Return the (X, Y) coordinate for the center point of the cell that contains the specified text.  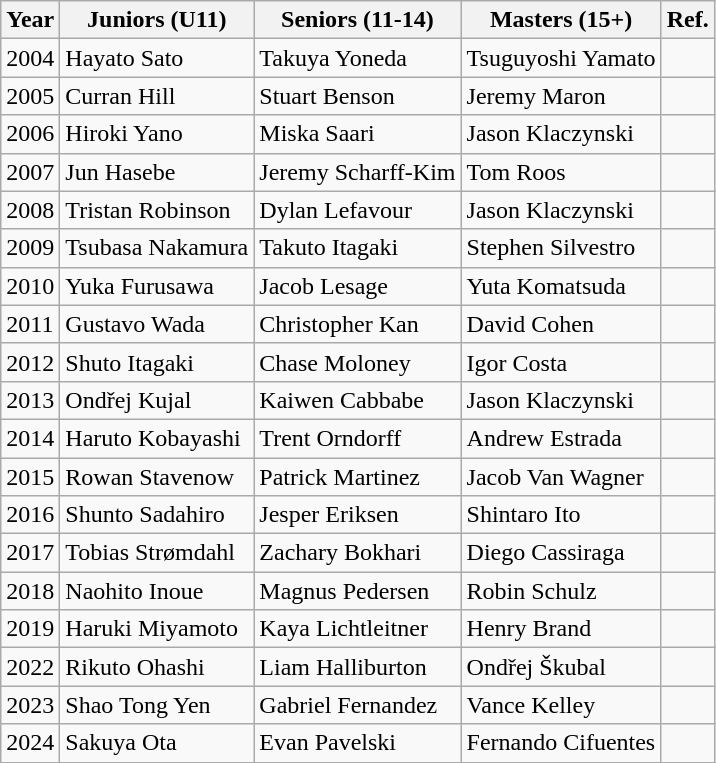
Year (30, 20)
Gustavo Wada (157, 324)
2015 (30, 477)
2012 (30, 362)
2009 (30, 248)
Haruto Kobayashi (157, 438)
2019 (30, 629)
Vance Kelley (561, 705)
2008 (30, 210)
2024 (30, 743)
Tsuguyoshi Yamato (561, 58)
2023 (30, 705)
Evan Pavelski (358, 743)
Sakuya Ota (157, 743)
Hiroki Yano (157, 134)
Stuart Benson (358, 96)
Tobias Strømdahl (157, 553)
Ref. (688, 20)
2006 (30, 134)
Rowan Stavenow (157, 477)
Patrick Martinez (358, 477)
Jun Hasebe (157, 172)
2011 (30, 324)
Tristan Robinson (157, 210)
Hayato Sato (157, 58)
Zachary Bokhari (358, 553)
Robin Schulz (561, 591)
Yuka Furusawa (157, 286)
2005 (30, 96)
2017 (30, 553)
Yuta Komatsuda (561, 286)
Gabriel Fernandez (358, 705)
Magnus Pedersen (358, 591)
Seniors (11-14) (358, 20)
2022 (30, 667)
Kaya Lichtleitner (358, 629)
Andrew Estrada (561, 438)
Stephen Silvestro (561, 248)
Jeremy Scharff-Kim (358, 172)
Fernando Cifuentes (561, 743)
2007 (30, 172)
Jacob Lesage (358, 286)
Ondřej Škubal (561, 667)
Naohito Inoue (157, 591)
Trent Orndorff (358, 438)
Jacob Van Wagner (561, 477)
Dylan Lefavour (358, 210)
Tsubasa Nakamura (157, 248)
2013 (30, 400)
Shao Tong Yen (157, 705)
2014 (30, 438)
Haruki Miyamoto (157, 629)
Shintaro Ito (561, 515)
Rikuto Ohashi (157, 667)
Takuto Itagaki (358, 248)
Igor Costa (561, 362)
Shuto Itagaki (157, 362)
Miska Saari (358, 134)
Jesper Eriksen (358, 515)
2018 (30, 591)
David Cohen (561, 324)
2010 (30, 286)
Kaiwen Cabbabe (358, 400)
Takuya Yoneda (358, 58)
Christopher Kan (358, 324)
Liam Halliburton (358, 667)
Ondřej Kujal (157, 400)
Henry Brand (561, 629)
2004 (30, 58)
Shunto Sadahiro (157, 515)
Tom Roos (561, 172)
Jeremy Maron (561, 96)
Masters (15+) (561, 20)
Chase Moloney (358, 362)
Curran Hill (157, 96)
Diego Cassiraga (561, 553)
2016 (30, 515)
Juniors (U11) (157, 20)
